Provide the (X, Y) coordinate of the cell's center where the given text is located.  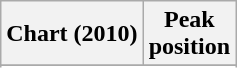
Chart (2010) (72, 34)
Peakposition (189, 34)
